Return [x, y] of the center of cell containing provided text 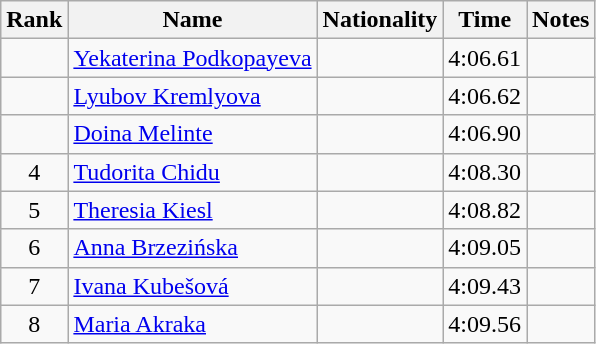
4:08.82 [485, 210]
Nationality [380, 20]
Tudorita Chidu [192, 172]
Anna Brzezińska [192, 248]
4:06.61 [485, 58]
Ivana Kubešová [192, 286]
4:09.43 [485, 286]
Notes [561, 20]
Maria Akraka [192, 324]
6 [34, 248]
4:09.05 [485, 248]
Theresia Kiesl [192, 210]
Lyubov Kremlyova [192, 96]
Time [485, 20]
4:08.30 [485, 172]
4 [34, 172]
4:09.56 [485, 324]
8 [34, 324]
Yekaterina Podkopayeva [192, 58]
Doina Melinte [192, 134]
7 [34, 286]
Rank [34, 20]
Name [192, 20]
4:06.90 [485, 134]
5 [34, 210]
4:06.62 [485, 96]
